Provide the [x, y] coordinate of the cell's center where the given text is located.  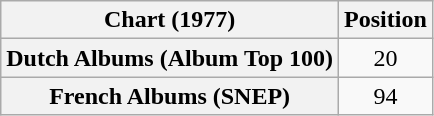
French Albums (SNEP) [170, 96]
Dutch Albums (Album Top 100) [170, 58]
94 [386, 96]
Position [386, 20]
Chart (1977) [170, 20]
20 [386, 58]
